Find where the given text appears and provide that cell's center as [X, Y] coordinate. 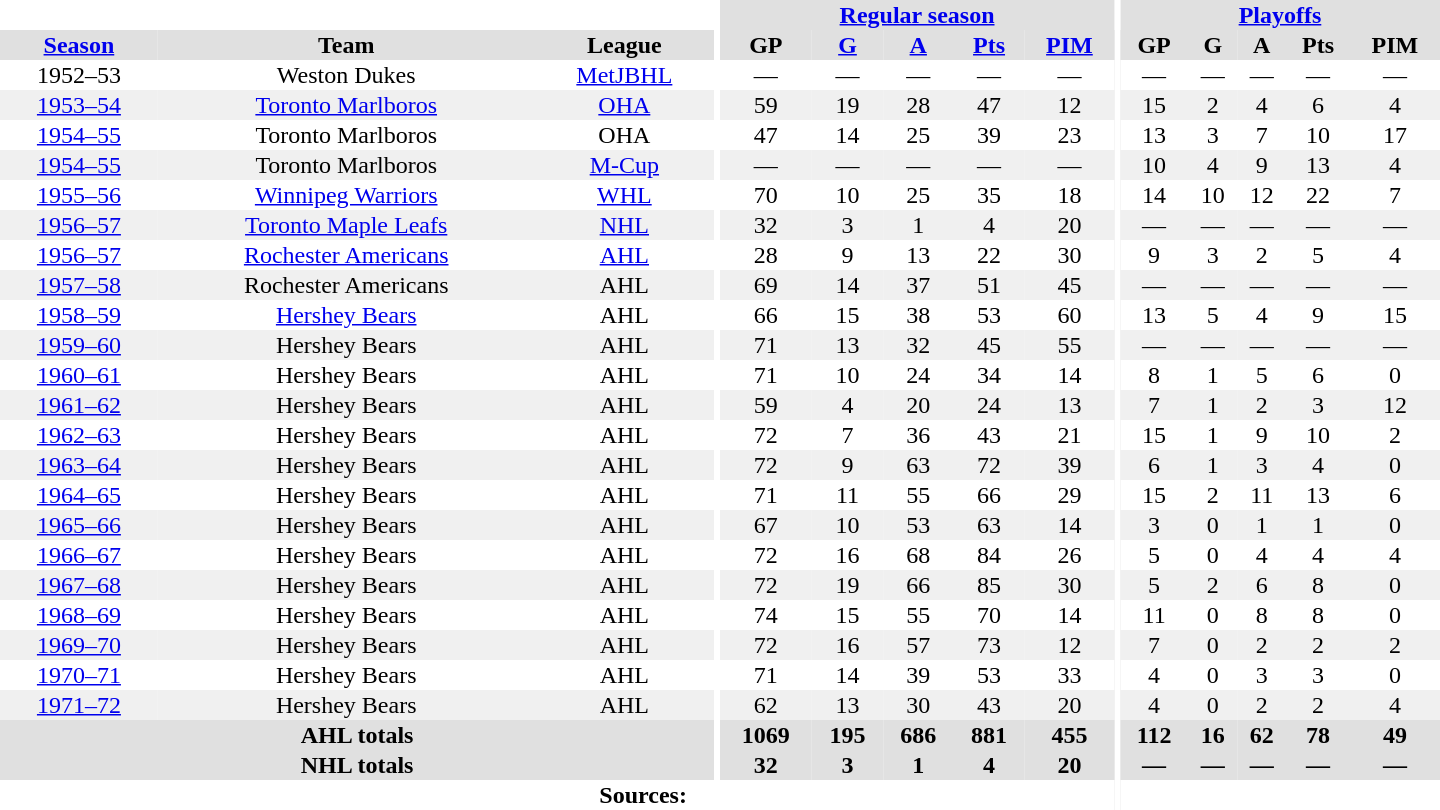
57 [918, 645]
1952–53 [79, 75]
1963–64 [79, 465]
33 [1069, 675]
73 [990, 645]
1970–71 [79, 675]
1966–67 [79, 555]
686 [918, 735]
455 [1069, 735]
18 [1069, 195]
NHL totals [357, 765]
26 [1069, 555]
29 [1069, 495]
1967–68 [79, 585]
NHL [625, 225]
60 [1069, 315]
1971–72 [79, 705]
34 [990, 375]
1962–63 [79, 435]
Winnipeg Warriors [346, 195]
85 [990, 585]
1953–54 [79, 105]
1955–56 [79, 195]
69 [766, 285]
Regular season [918, 15]
Playoffs [1280, 15]
1957–58 [79, 285]
23 [1069, 135]
84 [990, 555]
195 [848, 735]
112 [1154, 735]
1964–65 [79, 495]
68 [918, 555]
Team [346, 45]
1968–69 [79, 615]
MetJBHL [625, 75]
881 [990, 735]
M-Cup [625, 165]
49 [1395, 735]
1961–62 [79, 405]
League [625, 45]
1960–61 [79, 375]
Season [79, 45]
51 [990, 285]
35 [990, 195]
1969–70 [79, 645]
38 [918, 315]
1959–60 [79, 345]
78 [1318, 735]
36 [918, 435]
21 [1069, 435]
1965–66 [79, 525]
74 [766, 615]
67 [766, 525]
Toronto Maple Leafs [346, 225]
1958–59 [79, 315]
37 [918, 285]
1069 [766, 735]
Weston Dukes [346, 75]
WHL [625, 195]
Sources: [643, 795]
17 [1395, 135]
AHL totals [357, 735]
